Scan for the cell matching the given text and deliver its (x, y) coordinate at center. 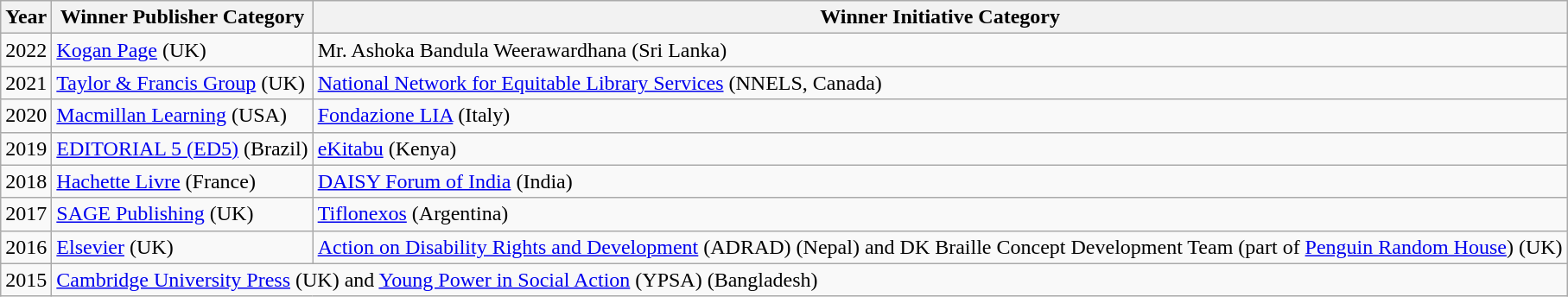
Tiflonexos (Argentina) (940, 214)
Fondazione LIA (Italy) (940, 116)
Year (26, 17)
EDITORIAL 5 (ED5) (Brazil) (182, 148)
2019 (26, 148)
eKitabu (Kenya) (940, 148)
2022 (26, 50)
Cambridge University Press (UK) and Young Power in Social Action (YPSA) (Bangladesh) (809, 280)
2020 (26, 116)
2021 (26, 83)
Winner Initiative Category (940, 17)
2015 (26, 280)
Action on Disability Rights and Development (ADRAD) (Nepal) and DK Braille Concept Development Team (part of Penguin Random House) (UK) (940, 247)
DAISY Forum of India (India) (940, 181)
Macmillan Learning (USA) (182, 116)
Winner Publisher Category (182, 17)
2016 (26, 247)
SAGE Publishing (UK) (182, 214)
Mr. Ashoka Bandula Weerawardhana (Sri Lanka) (940, 50)
National Network for Equitable Library Services (NNELS, Canada) (940, 83)
Taylor & Francis Group (UK) (182, 83)
Elsevier (UK) (182, 247)
2018 (26, 181)
Hachette Livre (France) (182, 181)
Kogan Page (UK) (182, 50)
2017 (26, 214)
